Pinpoint the cell where the given text exists, returning its [x, y] midpoint coordinate. 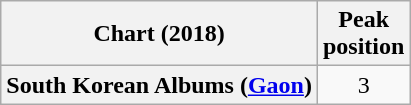
Peak position [363, 34]
Chart (2018) [160, 34]
South Korean Albums (Gaon) [160, 85]
3 [363, 85]
